Scan for the cell matching the given text and deliver its (x, y) coordinate at center. 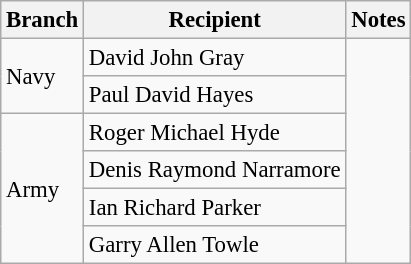
Roger Michael Hyde (215, 133)
Notes (378, 20)
Ian Richard Parker (215, 208)
Army (42, 189)
Paul David Hayes (215, 95)
Branch (42, 20)
David John Gray (215, 58)
Navy (42, 76)
Denis Raymond Narramore (215, 170)
Garry Allen Towle (215, 245)
Recipient (215, 20)
